Provide the [x, y] coordinate of the cell's center where the given text is located.  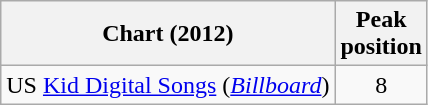
US Kid Digital Songs (Billboard) [168, 85]
Chart (2012) [168, 34]
Peakposition [381, 34]
8 [381, 85]
